Locate the cell with the specified text and output its [x, y] center coordinate. 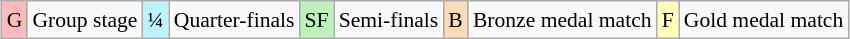
¼ [155, 20]
Gold medal match [764, 20]
G [15, 20]
Group stage [84, 20]
SF [316, 20]
Quarter-finals [234, 20]
F [668, 20]
Semi-finals [389, 20]
Bronze medal match [562, 20]
B [456, 20]
